Capture the cell that displays the provided text and extract its (X, Y) central coordinate. 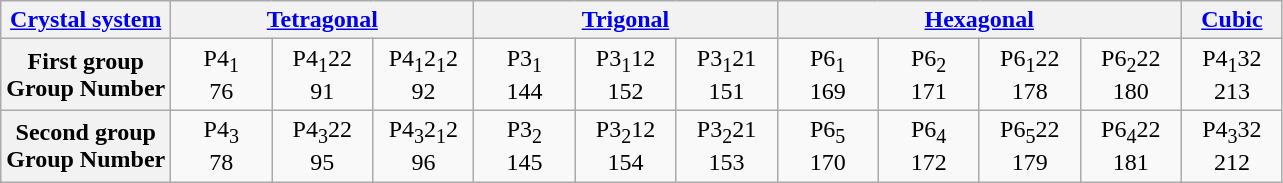
P4132213 (1232, 74)
P6522 179 (1030, 146)
First groupGroup Number (86, 74)
P4322 95 (322, 146)
Hexagonal (979, 20)
Trigonal (626, 20)
Tetragonal (322, 20)
Cubic (1232, 20)
P43212 96 (424, 146)
P3121 151 (726, 74)
P31 144 (524, 74)
P32 145 (524, 146)
P64 172 (928, 146)
P61 169 (828, 74)
P3212 154 (626, 146)
P41212 92 (424, 74)
P6422 181 (1130, 146)
P4176 (222, 74)
P4122 91 (322, 74)
P62 171 (928, 74)
P4332212 (1232, 146)
P6222 180 (1130, 74)
Crystal system (86, 20)
Second groupGroup Number (86, 146)
P3112 152 (626, 74)
P4378 (222, 146)
P6122 178 (1030, 74)
P65 170 (828, 146)
P3221 153 (726, 146)
